Find where the given text appears and provide that cell's center as [X, Y] coordinate. 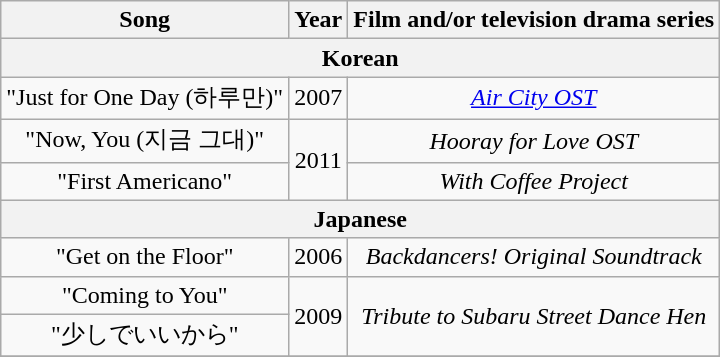
"少しでいいから" [145, 336]
2009 [318, 316]
Korean [360, 58]
2007 [318, 98]
Year [318, 20]
Hooray for Love OST [534, 140]
"Just for One Day (하루만)" [145, 98]
With Coffee Project [534, 181]
2006 [318, 257]
"Coming to You" [145, 295]
"Get on the Floor" [145, 257]
2011 [318, 160]
"First Americano" [145, 181]
Film and/or television drama series [534, 20]
Backdancers! Original Soundtrack [534, 257]
Tribute to Subaru Street Dance Hen [534, 316]
Air City OST [534, 98]
"Now, You (지금 그대)" [145, 140]
Japanese [360, 219]
Song [145, 20]
